Pinpoint the cell where the given text exists, returning its [X, Y] midpoint coordinate. 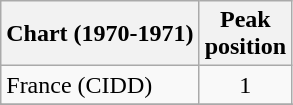
Chart (1970-1971) [100, 34]
Peakposition [245, 34]
France (CIDD) [100, 85]
1 [245, 85]
